Return (x, y) of the center of cell containing provided text 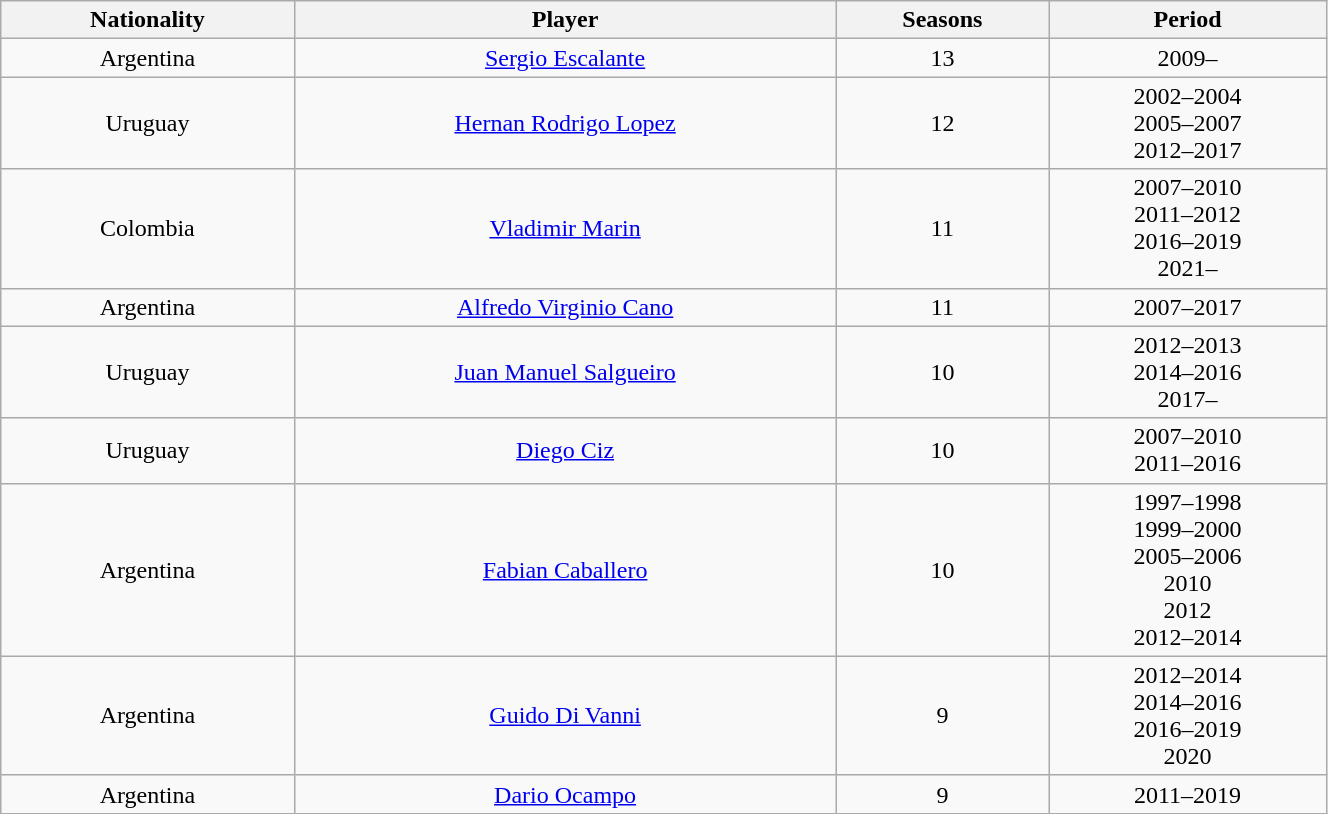
Period (1188, 20)
Dario Ocampo (565, 794)
12 (942, 123)
2002–20042005–20072012–2017 (1188, 123)
2012–20132014–20162017– (1188, 372)
Sergio Escalante (565, 58)
2007–20102011–2016 (1188, 450)
Fabian Caballero (565, 570)
Alfredo Virginio Cano (565, 307)
Player (565, 20)
13 (942, 58)
2009– (1188, 58)
2007–2017 (1188, 307)
Guido Di Vanni (565, 716)
2012–20142014–20162016–20192020 (1188, 716)
1997–19981999–20002005–2006201020122012–2014 (1188, 570)
Diego Ciz (565, 450)
2011–2019 (1188, 794)
Nationality (148, 20)
2007–20102011–20122016–20192021– (1188, 228)
Seasons (942, 20)
Colombia (148, 228)
Vladimir Marin (565, 228)
Hernan Rodrigo Lopez (565, 123)
Juan Manuel Salgueiro (565, 372)
